For the text-containing cell, return its midpoint in [x, y] coordinate format. 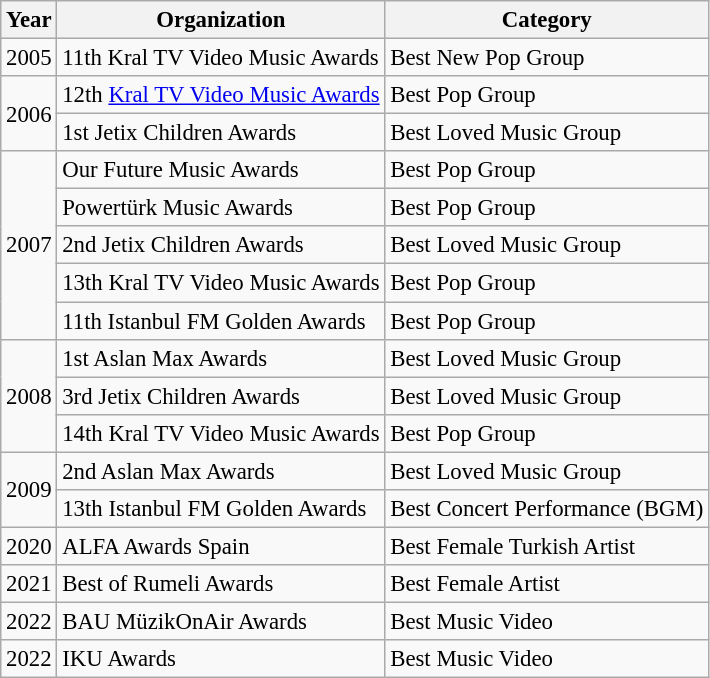
13th Kral TV Video Music Awards [221, 283]
12th Kral TV Video Music Awards [221, 95]
2021 [29, 584]
1st Jetix Children Awards [221, 133]
14th Kral TV Video Music Awards [221, 433]
11th Kral TV Video Music Awards [221, 58]
Best Female Artist [547, 584]
2006 [29, 114]
Powertürk Music Awards [221, 208]
Best of Rumeli Awards [221, 584]
2008 [29, 396]
Best New Pop Group [547, 58]
2020 [29, 546]
2007 [29, 245]
2nd Jetix Children Awards [221, 245]
Our Future Music Awards [221, 170]
3rd Jetix Children Awards [221, 396]
BAU MüzikOnAir Awards [221, 621]
13th Istanbul FM Golden Awards [221, 509]
2005 [29, 58]
2009 [29, 490]
11th Istanbul FM Golden Awards [221, 321]
Best Concert Performance (BGM) [547, 509]
Best Female Turkish Artist [547, 546]
ALFA Awards Spain [221, 546]
1st Aslan Max Awards [221, 358]
Year [29, 20]
2nd Aslan Max Awards [221, 471]
Organization [221, 20]
Category [547, 20]
IKU Awards [221, 659]
